For the text-containing cell, return its midpoint in [x, y] coordinate format. 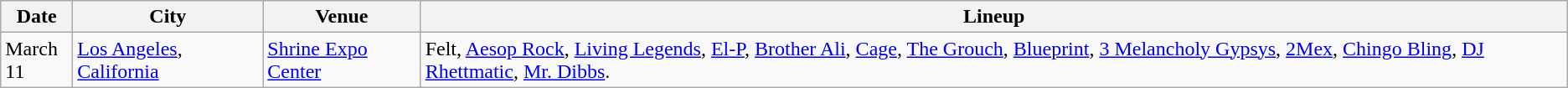
Lineup [993, 17]
Los Angeles, California [168, 60]
City [168, 17]
Venue [342, 17]
Felt, Aesop Rock, Living Legends, El-P, Brother Ali, Cage, The Grouch, Blueprint, 3 Melancholy Gypsys, 2Mex, Chingo Bling, DJ Rhettmatic, Mr. Dibbs. [993, 60]
Shrine Expo Center [342, 60]
March 11 [37, 60]
Date [37, 17]
